Provide the (x, y) coordinate of the cell's center where the given text is located.  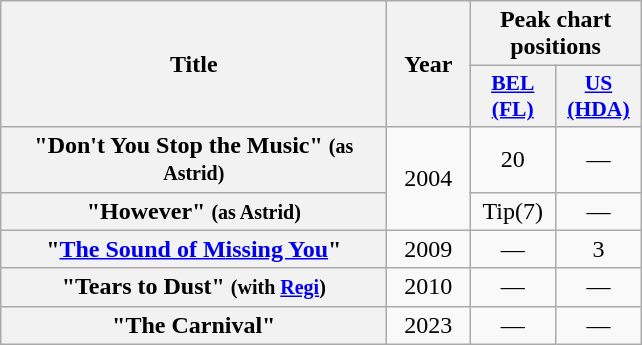
"The Carnival" (194, 325)
"Don't You Stop the Music" (as Astrid) (194, 160)
2009 (428, 249)
BEL (FL) (513, 96)
2004 (428, 178)
2010 (428, 287)
Title (194, 64)
2023 (428, 325)
Tip(7) (513, 211)
Year (428, 64)
"Tears to Dust" (with Regi) (194, 287)
20 (513, 160)
"However" (as Astrid) (194, 211)
Peak chart positions (556, 34)
3 (599, 249)
US (HDA) (599, 96)
"The Sound of Missing You" (194, 249)
